Provide the (X, Y) coordinate of the cell's center where the given text is located.  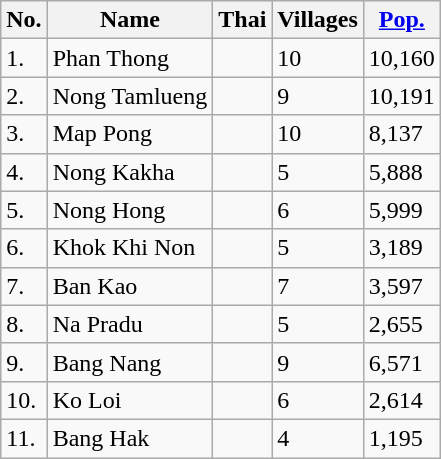
8. (24, 324)
Phan Thong (130, 58)
Ban Kao (130, 286)
4. (24, 172)
No. (24, 20)
5,888 (402, 172)
5,999 (402, 210)
Name (130, 20)
Nong Hong (130, 210)
2. (24, 96)
Bang Nang (130, 362)
6. (24, 248)
Ko Loi (130, 400)
Map Pong (130, 134)
11. (24, 438)
1,195 (402, 438)
10. (24, 400)
4 (318, 438)
10,160 (402, 58)
2,655 (402, 324)
9. (24, 362)
8,137 (402, 134)
Nong Tamlueng (130, 96)
Nong Kakha (130, 172)
Bang Hak (130, 438)
3,189 (402, 248)
6,571 (402, 362)
Pop. (402, 20)
Na Pradu (130, 324)
Thai (242, 20)
3. (24, 134)
7 (318, 286)
5. (24, 210)
10,191 (402, 96)
7. (24, 286)
1. (24, 58)
Villages (318, 20)
2,614 (402, 400)
3,597 (402, 286)
Khok Khi Non (130, 248)
